Find where the given text appears and provide that cell's center as [x, y] coordinate. 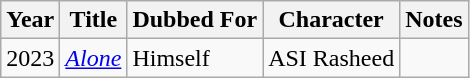
2023 [30, 58]
Notes [434, 20]
Himself [195, 58]
Character [332, 20]
Year [30, 20]
Dubbed For [195, 20]
Alone [94, 58]
Title [94, 20]
ASI Rasheed [332, 58]
